Identify which cell holds the provided text, then report its (X, Y) central coordinate. 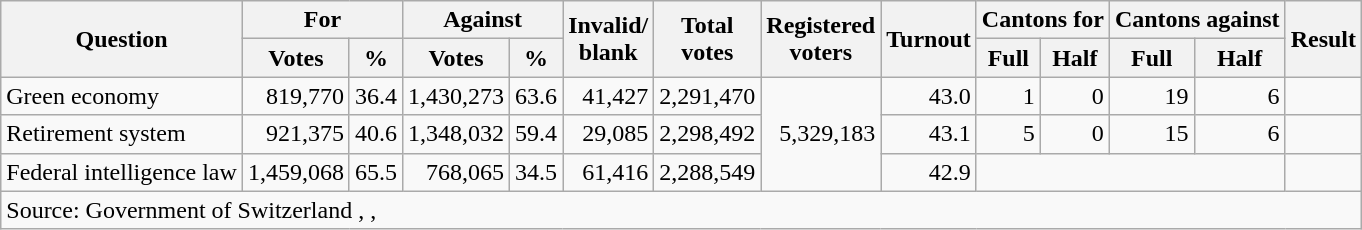
1,459,068 (296, 172)
36.4 (376, 96)
15 (1152, 134)
59.4 (536, 134)
2,288,549 (708, 172)
Registeredvoters (821, 39)
Green economy (122, 96)
1,348,032 (456, 134)
921,375 (296, 134)
41,427 (608, 96)
63.6 (536, 96)
2,291,470 (708, 96)
61,416 (608, 172)
1 (1008, 96)
2,298,492 (708, 134)
Invalid/blank (608, 39)
Totalvotes (708, 39)
768,065 (456, 172)
43.1 (929, 134)
Against (483, 20)
Federal intelligence law (122, 172)
Cantons against (1197, 20)
Retirement system (122, 134)
Turnout (929, 39)
1,430,273 (456, 96)
19 (1152, 96)
Result (1323, 39)
5,329,183 (821, 134)
Cantons for (1042, 20)
Question (122, 39)
40.6 (376, 134)
Source: Government of Switzerland , , (682, 210)
29,085 (608, 134)
34.5 (536, 172)
5 (1008, 134)
819,770 (296, 96)
65.5 (376, 172)
For (322, 20)
43.0 (929, 96)
42.9 (929, 172)
